Search for the cell housing the specified text and yield its [x, y] center coordinate. 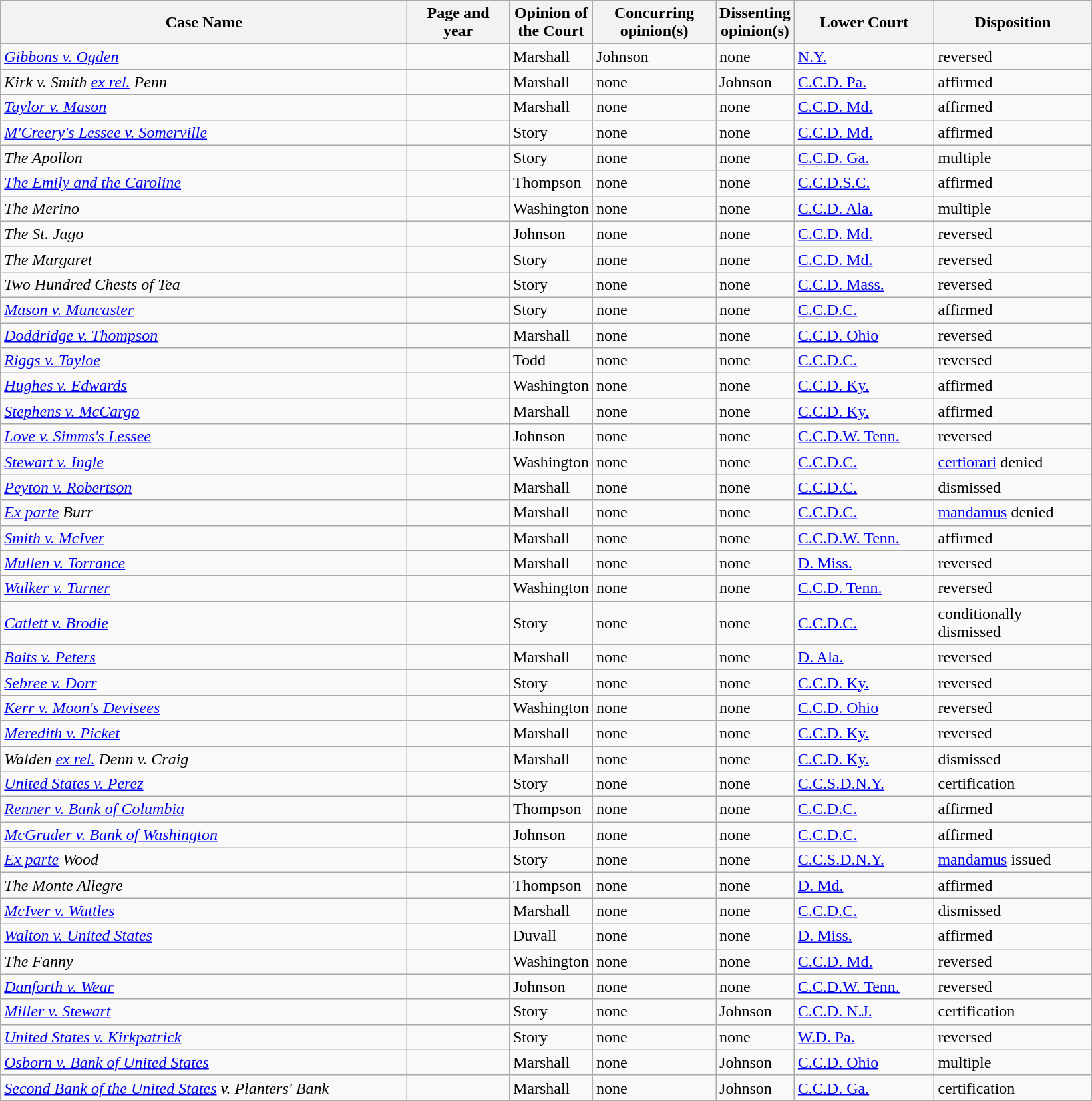
Walden ex rel. Denn v. Craig [204, 758]
Lower Court [864, 23]
The Apollon [204, 158]
Kirk v. Smith ex rel. Penn [204, 82]
The Margaret [204, 259]
Opinion of the Court [551, 23]
McIver v. Wattles [204, 911]
The St. Jago [204, 234]
C.C.D. N.J. [864, 1012]
C.C.D.S.C. [864, 183]
conditionally dismissed [1013, 623]
C.C.D. Tenn. [864, 588]
Catlett v. Brodie [204, 623]
The Monte Allegre [204, 885]
C.C.D. Mass. [864, 284]
Case Name [204, 23]
Hughes v. Edwards [204, 386]
Walton v. United States [204, 936]
Smith v. McIver [204, 538]
Mason v. Muncaster [204, 310]
Concurring opinion(s) [655, 23]
D. Md. [864, 885]
Baits v. Peters [204, 657]
Stewart v. Ingle [204, 462]
C.C.D. Pa. [864, 82]
Walker v. Turner [204, 588]
The Fanny [204, 961]
Ex parte Wood [204, 860]
Love v. Simms's Lessee [204, 437]
Ex parte Burr [204, 513]
Kerr v. Moon's Devisees [204, 708]
certiorari denied [1013, 462]
C.C.D. Ala. [864, 208]
Dissenting opinion(s) [755, 23]
Disposition [1013, 23]
Riggs v. Tayloe [204, 361]
Two Hundred Chests of Tea [204, 284]
The Merino [204, 208]
D. Ala. [864, 657]
Page and year [458, 23]
United States v. Perez [204, 784]
Miller v. Stewart [204, 1012]
Peyton v. Robertson [204, 487]
United States v. Kirkpatrick [204, 1037]
Gibbons v. Ogden [204, 57]
Doddridge v. Thompson [204, 335]
McGruder v. Bank of Washington [204, 835]
Osborn v. Bank of United States [204, 1062]
M'Creery's Lessee v. Somerville [204, 132]
Renner v. Bank of Columbia [204, 809]
Meredith v. Picket [204, 733]
Second Bank of the United States v. Planters' Bank [204, 1088]
N.Y. [864, 57]
Stephens v. McCargo [204, 411]
Danforth v. Wear [204, 987]
Duvall [551, 936]
mandamus denied [1013, 513]
Sebree v. Dorr [204, 682]
Taylor v. Mason [204, 107]
Mullen v. Torrance [204, 563]
Todd [551, 361]
W.D. Pa. [864, 1037]
mandamus issued [1013, 860]
The Emily and the Caroline [204, 183]
